Output the (X, Y) coordinate of the center of the cell containing the given text.  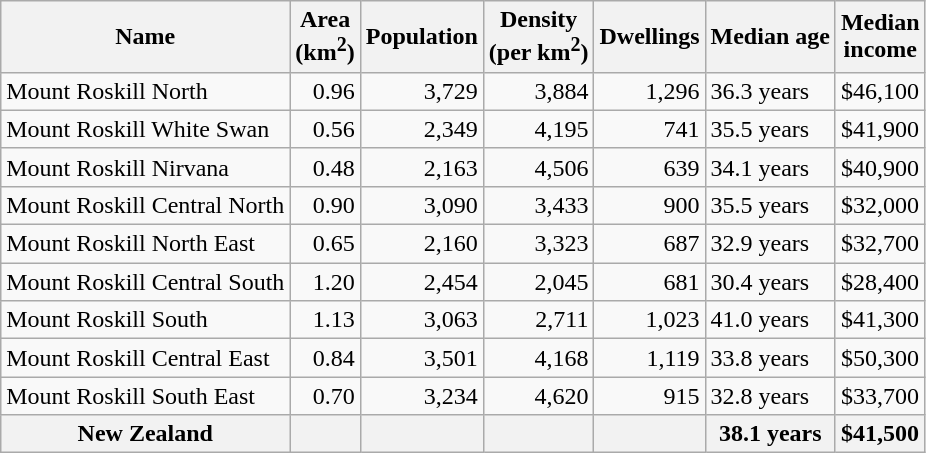
3,234 (422, 396)
915 (650, 396)
33.8 years (770, 358)
Mount Roskill North East (146, 244)
1,296 (650, 91)
0.65 (325, 244)
30.4 years (770, 282)
$32,700 (880, 244)
3,729 (422, 91)
32.9 years (770, 244)
0.48 (325, 167)
1,023 (650, 320)
741 (650, 129)
2,160 (422, 244)
Dwellings (650, 37)
Median age (770, 37)
Mount Roskill Nirvana (146, 167)
900 (650, 205)
$46,100 (880, 91)
3,433 (538, 205)
Area(km2) (325, 37)
687 (650, 244)
Density(per km2) (538, 37)
0.56 (325, 129)
3,323 (538, 244)
3,884 (538, 91)
Mount Roskill North (146, 91)
$40,900 (880, 167)
2,163 (422, 167)
$50,300 (880, 358)
Population (422, 37)
$41,500 (880, 434)
4,168 (538, 358)
Mount Roskill Central East (146, 358)
2,454 (422, 282)
0.70 (325, 396)
$41,900 (880, 129)
New Zealand (146, 434)
1,119 (650, 358)
3,501 (422, 358)
38.1 years (770, 434)
32.8 years (770, 396)
0.96 (325, 91)
2,349 (422, 129)
2,045 (538, 282)
Medianincome (880, 37)
0.90 (325, 205)
681 (650, 282)
4,620 (538, 396)
2,711 (538, 320)
$41,300 (880, 320)
Mount Roskill Central South (146, 282)
0.84 (325, 358)
Mount Roskill White Swan (146, 129)
Mount Roskill South East (146, 396)
4,195 (538, 129)
$28,400 (880, 282)
Mount Roskill Central North (146, 205)
4,506 (538, 167)
41.0 years (770, 320)
1.20 (325, 282)
Name (146, 37)
Mount Roskill South (146, 320)
1.13 (325, 320)
639 (650, 167)
3,063 (422, 320)
34.1 years (770, 167)
$33,700 (880, 396)
36.3 years (770, 91)
3,090 (422, 205)
$32,000 (880, 205)
